Search for the cell housing the specified text and yield its [X, Y] center coordinate. 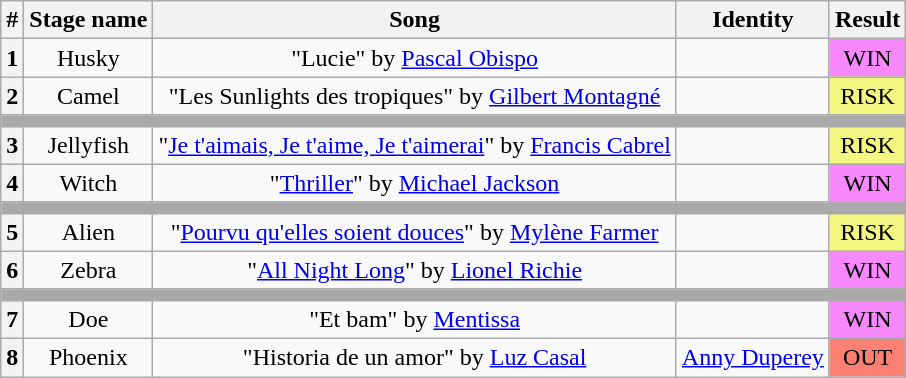
"Et bam" by Mentissa [414, 319]
5 [12, 232]
OUT [867, 357]
Husky [88, 58]
Stage name [88, 20]
Zebra [88, 270]
"All Night Long" by Lionel Richie [414, 270]
Camel [88, 96]
"Lucie" by Pascal Obispo [414, 58]
8 [12, 357]
1 [12, 58]
"Je t'aimais, Je t'aime, Je t'aimerai" by Francis Cabrel [414, 145]
Doe [88, 319]
3 [12, 145]
Witch [88, 183]
Identity [752, 20]
"Historia de un amor" by Luz Casal [414, 357]
6 [12, 270]
Anny Duperey [752, 357]
"Thriller" by Michael Jackson [414, 183]
"Pourvu qu'elles soient douces" by Mylène Farmer [414, 232]
Alien [88, 232]
"Les Sunlights des tropiques" by Gilbert Montagné [414, 96]
Jellyfish [88, 145]
7 [12, 319]
Phoenix [88, 357]
Result [867, 20]
Song [414, 20]
4 [12, 183]
2 [12, 96]
# [12, 20]
